From the cell containing the given text, extract its center point as [X, Y] coordinate. 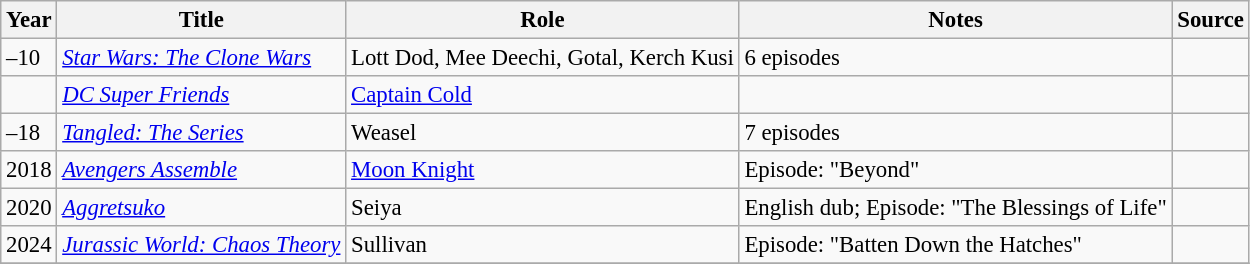
2018 [29, 170]
Sullivan [542, 245]
Avengers Assemble [202, 170]
Title [202, 20]
Role [542, 20]
Source [1210, 20]
Episode: "Beyond" [956, 170]
Seiya [542, 208]
Moon Knight [542, 170]
2020 [29, 208]
DC Super Friends [202, 95]
Jurassic World: Chaos Theory [202, 245]
Year [29, 20]
Episode: "Batten Down the Hatches" [956, 245]
Notes [956, 20]
2024 [29, 245]
–18 [29, 133]
Aggretsuko [202, 208]
Weasel [542, 133]
Star Wars: The Clone Wars [202, 58]
Lott Dod, Mee Deechi, Gotal, Kerch Kusi [542, 58]
–10 [29, 58]
Tangled: The Series [202, 133]
Captain Cold [542, 95]
6 episodes [956, 58]
7 episodes [956, 133]
English dub; Episode: "The Blessings of Life" [956, 208]
